Identify which cell holds the provided text, then report its (x, y) central coordinate. 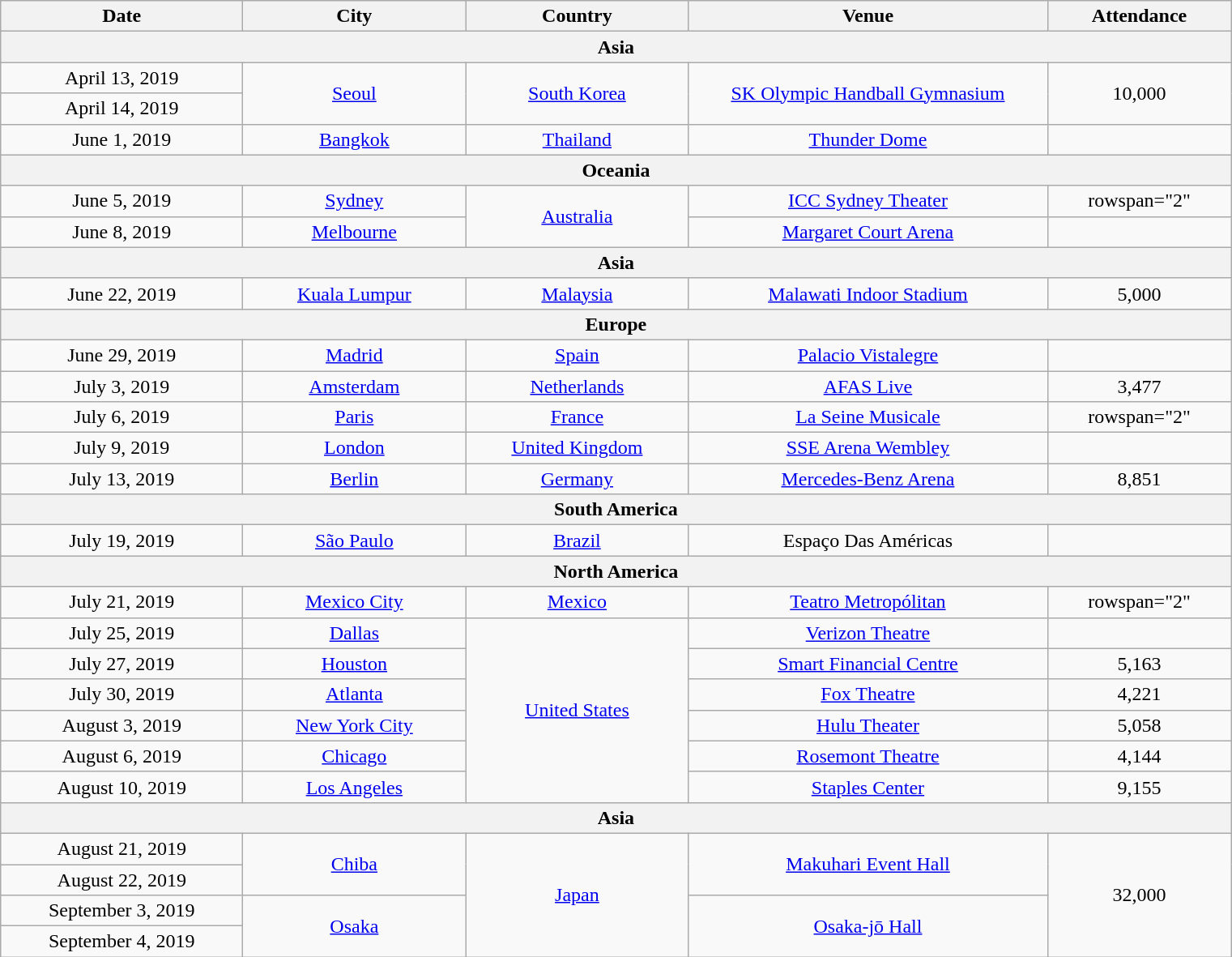
Date (121, 16)
Los Angeles (355, 787)
Bangkok (355, 139)
4,144 (1139, 756)
Netherlands (577, 387)
Thunder Dome (868, 139)
SK Olympic Handball Gymnasium (868, 93)
Paris (355, 417)
10,000 (1139, 93)
9,155 (1139, 787)
Sydney (355, 201)
Fox Theatre (868, 694)
ICC Sydney Theater (868, 201)
Hulu Theater (868, 725)
Houston (355, 664)
France (577, 417)
July 21, 2019 (121, 602)
September 3, 2019 (121, 911)
Spain (577, 355)
April 13, 2019 (121, 78)
United Kingdom (577, 448)
Germany (577, 479)
Oceania (616, 170)
Dallas (355, 633)
Chiba (355, 864)
Madrid (355, 355)
July 6, 2019 (121, 417)
5,058 (1139, 725)
5,163 (1139, 664)
Margaret Court Arena (868, 232)
Chicago (355, 756)
July 25, 2019 (121, 633)
June 8, 2019 (121, 232)
São Paulo (355, 540)
London (355, 448)
La Seine Musicale (868, 417)
Mercedes-Benz Arena (868, 479)
Thailand (577, 139)
August 21, 2019 (121, 848)
SSE Arena Wembley (868, 448)
Seoul (355, 93)
June 29, 2019 (121, 355)
AFAS Live (868, 387)
Osaka (355, 926)
Teatro Metropólitan (868, 602)
Malaysia (577, 293)
Palacio Vistalegre (868, 355)
North America (616, 571)
August 10, 2019 (121, 787)
Malawati Indoor Stadium (868, 293)
July 30, 2019 (121, 694)
3,477 (1139, 387)
Kuala Lumpur (355, 293)
Makuhari Event Hall (868, 864)
July 13, 2019 (121, 479)
New York City (355, 725)
June 22, 2019 (121, 293)
July 3, 2019 (121, 387)
Mexico (577, 602)
August 22, 2019 (121, 879)
July 9, 2019 (121, 448)
April 14, 2019 (121, 109)
August 6, 2019 (121, 756)
South Korea (577, 93)
Europe (616, 324)
Berlin (355, 479)
Attendance (1139, 16)
June 5, 2019 (121, 201)
Espaço Das Américas (868, 540)
Brazil (577, 540)
Smart Financial Centre (868, 664)
Country (577, 16)
Rosemont Theatre (868, 756)
July 27, 2019 (121, 664)
United States (577, 710)
32,000 (1139, 895)
Amsterdam (355, 387)
Melbourne (355, 232)
June 1, 2019 (121, 139)
8,851 (1139, 479)
Verizon Theatre (868, 633)
5,000 (1139, 293)
Staples Center (868, 787)
Australia (577, 216)
July 19, 2019 (121, 540)
Venue (868, 16)
August 3, 2019 (121, 725)
South America (616, 510)
Mexico City (355, 602)
Osaka-jō Hall (868, 926)
City (355, 16)
4,221 (1139, 694)
Atlanta (355, 694)
September 4, 2019 (121, 942)
Japan (577, 895)
